Capture the cell that displays the provided text and extract its (X, Y) central coordinate. 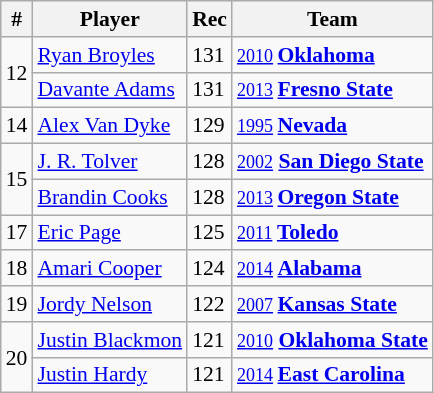
Justin Blackmon (110, 340)
Davante Adams (110, 90)
Rec (210, 19)
Eric Page (110, 233)
Player (110, 19)
1995 Nevada (332, 126)
18 (17, 269)
Amari Cooper (110, 269)
15 (17, 180)
Jordy Nelson (110, 304)
Justin Hardy (110, 375)
2014 East Carolina (332, 375)
Ryan Broyles (110, 55)
19 (17, 304)
20 (17, 358)
2010 Oklahoma State (332, 340)
125 (210, 233)
Brandin Cooks (110, 197)
12 (17, 72)
2013 Fresno State (332, 90)
2013 Oregon State (332, 197)
124 (210, 269)
Team (332, 19)
122 (210, 304)
129 (210, 126)
14 (17, 126)
# (17, 19)
2010 Oklahoma (332, 55)
2007 Kansas State (332, 304)
J. R. Tolver (110, 162)
Alex Van Dyke (110, 126)
2011 Toledo (332, 233)
2002 San Diego State (332, 162)
17 (17, 233)
2014 Alabama (332, 269)
